Locate the cell with the specified text and output its (x, y) center coordinate. 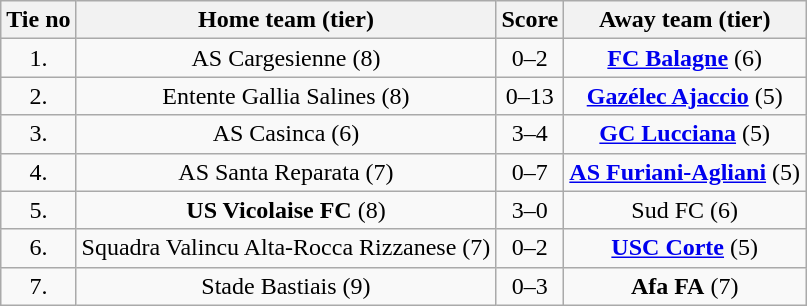
3–0 (530, 210)
7. (38, 286)
Tie no (38, 20)
2. (38, 96)
Gazélec Ajaccio (5) (685, 96)
AS Santa Reparata (7) (286, 172)
Afa FA (7) (685, 286)
Home team (tier) (286, 20)
3. (38, 134)
Sud FC (6) (685, 210)
3–4 (530, 134)
AS Casinca (6) (286, 134)
AS Cargesienne (8) (286, 58)
Score (530, 20)
6. (38, 248)
5. (38, 210)
Squadra Valincu Alta-Rocca Rizzanese (7) (286, 248)
AS Furiani-Agliani (5) (685, 172)
4. (38, 172)
0–7 (530, 172)
US Vicolaise FC (8) (286, 210)
GC Lucciana (5) (685, 134)
0–13 (530, 96)
Stade Bastiais (9) (286, 286)
FC Balagne (6) (685, 58)
USC Corte (5) (685, 248)
0–3 (530, 286)
1. (38, 58)
Away team (tier) (685, 20)
Entente Gallia Salines (8) (286, 96)
